For the text-containing cell, return its midpoint in (x, y) coordinate format. 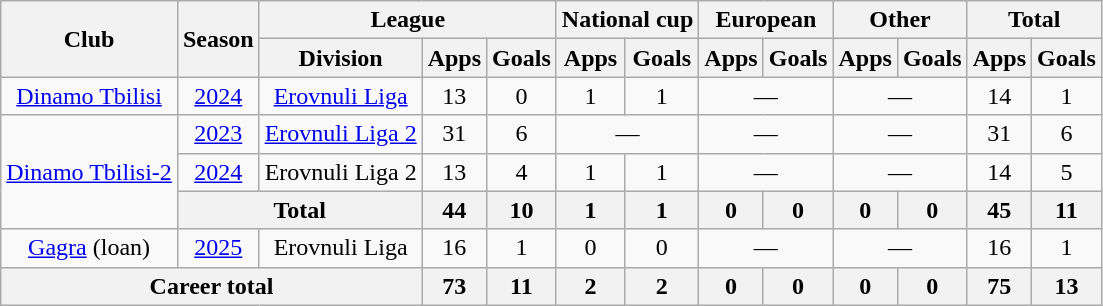
Career total (212, 286)
Division (340, 58)
10 (522, 210)
League (408, 20)
Gagra (loan) (90, 248)
National cup (627, 20)
75 (999, 286)
Season (218, 39)
73 (454, 286)
Dinamo Tbilisi-2 (90, 172)
European (766, 20)
Dinamo Tbilisi (90, 96)
Club (90, 39)
Other (900, 20)
2025 (218, 248)
44 (454, 210)
2023 (218, 134)
4 (522, 172)
5 (1067, 172)
45 (999, 210)
